Locate the cell with the specified text and output its (X, Y) center coordinate. 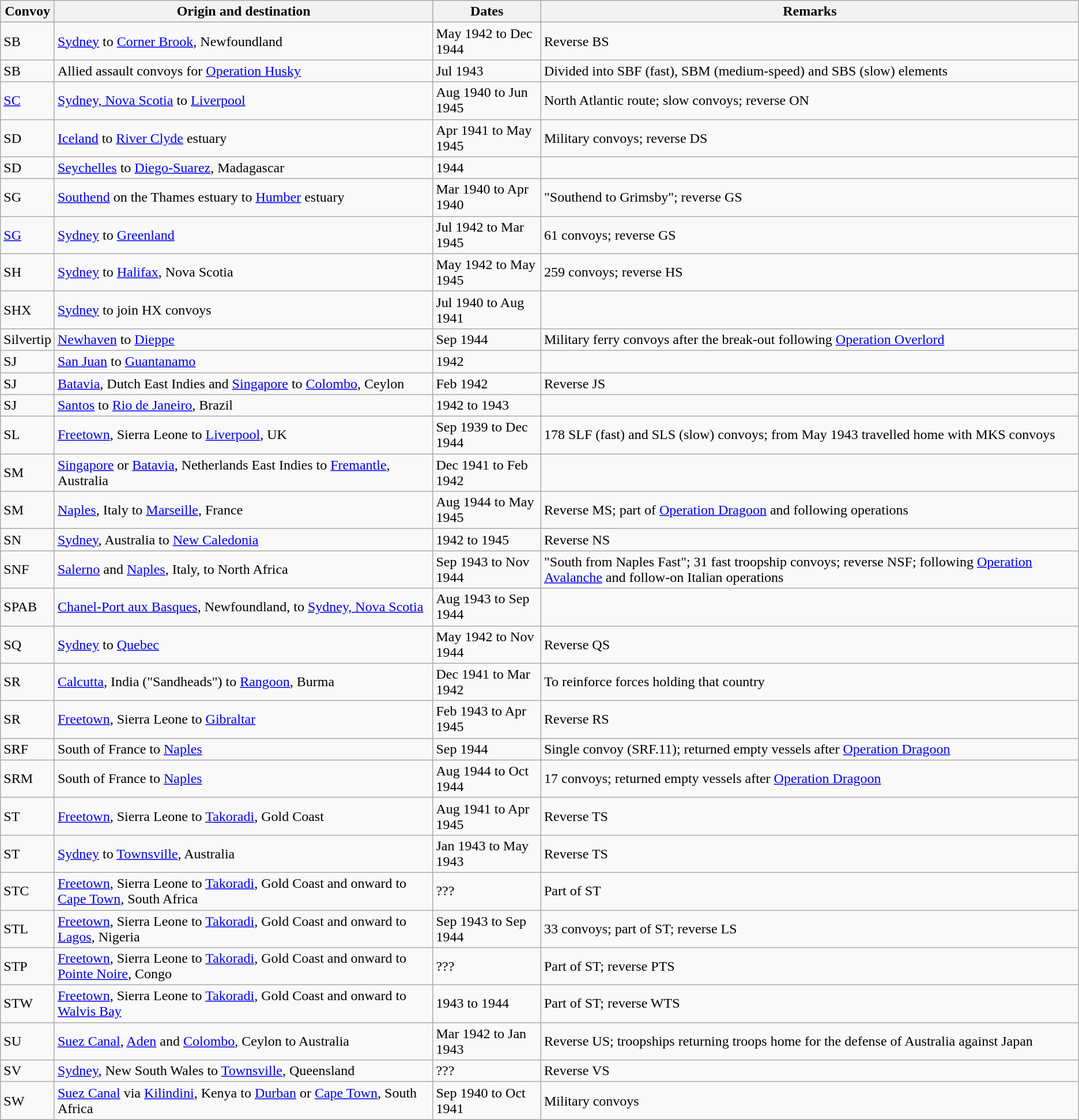
Feb 1942 (487, 383)
Singapore or Batavia, Netherlands East Indies to Fremantle, Australia (243, 472)
STP (28, 967)
SRF (28, 749)
North Atlantic route; slow convoys; reverse ON (809, 100)
May 1942 to May 1945 (487, 272)
Freetown, Sierra Leone to Gibraltar (243, 719)
259 convoys; reverse HS (809, 272)
"South from Naples Fast"; 31 fast troopship convoys; reverse NSF; following Operation Avalanche and follow-on Italian operations (809, 569)
Apr 1941 to May 1945 (487, 138)
SV (28, 1071)
Military convoys (809, 1100)
Southend on the Thames estuary to Humber estuary (243, 197)
Jul 1940 to Aug 1941 (487, 310)
To reinforce forces holding that country (809, 682)
May 1942 to Dec 1944 (487, 41)
San Juan to Guantanamo (243, 361)
Reverse VS (809, 1071)
Freetown, Sierra Leone to Takoradi, Gold Coast (243, 816)
Sydney, Nova Scotia to Liverpool (243, 100)
STC (28, 891)
Allied assault convoys for Operation Husky (243, 71)
Dates (487, 12)
SPAB (28, 607)
178 SLF (fast) and SLS (slow) convoys; from May 1943 travelled home with MKS convoys (809, 436)
Aug 1941 to Apr 1945 (487, 816)
SN (28, 540)
Sydney, Australia to New Caledonia (243, 540)
Iceland to River Clyde estuary (243, 138)
Freetown, Sierra Leone to Liverpool, UK (243, 436)
Sep 1939 to Dec 1944 (487, 436)
Aug 1944 to Oct 1944 (487, 779)
Single convoy (SRF.11); returned empty vessels after Operation Dragoon (809, 749)
"Southend to Grimsby"; reverse GS (809, 197)
61 convoys; reverse GS (809, 235)
Reverse RS (809, 719)
SQ (28, 644)
Origin and destination (243, 12)
Jan 1943 to May 1943 (487, 854)
Suez Canal, Aden and Colombo, Ceylon to Australia (243, 1042)
Jul 1942 to Mar 1945 (487, 235)
SRM (28, 779)
Sydney to Quebec (243, 644)
Sydney to Greenland (243, 235)
Batavia, Dutch East Indies and Singapore to Colombo, Ceylon (243, 383)
Sep 1943 to Nov 1944 (487, 569)
Divided into SBF (fast), SBM (medium-speed) and SBS (slow) elements (809, 71)
Aug 1940 to Jun 1945 (487, 100)
17 convoys; returned empty vessels after Operation Dragoon (809, 779)
Silvertip (28, 339)
Freetown, Sierra Leone to Takoradi, Gold Coast and onward to Walvis Bay (243, 1004)
Reverse US; troopships returning troops home for the defense of Australia against Japan (809, 1042)
SH (28, 272)
Reverse BS (809, 41)
Reverse NS (809, 540)
Reverse QS (809, 644)
Reverse MS; part of Operation Dragoon and following operations (809, 510)
Part of ST; reverse WTS (809, 1004)
Chanel-Port aux Basques, Newfoundland, to Sydney, Nova Scotia (243, 607)
SNF (28, 569)
Jul 1943 (487, 71)
Military convoys; reverse DS (809, 138)
STL (28, 929)
Sydney to Halifax, Nova Scotia (243, 272)
Dec 1941 to Feb 1942 (487, 472)
Sep 1943 to Sep 1944 (487, 929)
Aug 1943 to Sep 1944 (487, 607)
Military ferry convoys after the break-out following Operation Overlord (809, 339)
Sydney to Corner Brook, Newfoundland (243, 41)
Part of ST; reverse PTS (809, 967)
STW (28, 1004)
SW (28, 1100)
SHX (28, 310)
Sydney to join HX convoys (243, 310)
Santos to Rio de Janeiro, Brazil (243, 406)
Aug 1944 to May 1945 (487, 510)
33 convoys; part of ST; reverse LS (809, 929)
SU (28, 1042)
Sep 1940 to Oct 1941 (487, 1100)
Mar 1942 to Jan 1943 (487, 1042)
Salerno and Naples, Italy, to North Africa (243, 569)
1943 to 1944 (487, 1004)
Feb 1943 to Apr 1945 (487, 719)
Naples, Italy to Marseille, France (243, 510)
Sydney to Townsville, Australia (243, 854)
1942 to 1945 (487, 540)
1942 (487, 361)
Suez Canal via Kilindini, Kenya to Durban or Cape Town, South Africa (243, 1100)
Newhaven to Dieppe (243, 339)
Reverse JS (809, 383)
Sydney, New South Wales to Townsville, Queensland (243, 1071)
Part of ST (809, 891)
Freetown, Sierra Leone to Takoradi, Gold Coast and onward to Cape Town, South Africa (243, 891)
Calcutta, India ("Sandheads") to Rangoon, Burma (243, 682)
SL (28, 436)
Remarks (809, 12)
SC (28, 100)
Freetown, Sierra Leone to Takoradi, Gold Coast and onward to Pointe Noire, Congo (243, 967)
Seychelles to Diego-Suarez, Madagascar (243, 168)
May 1942 to Nov 1944 (487, 644)
Convoy (28, 12)
Freetown, Sierra Leone to Takoradi, Gold Coast and onward to Lagos, Nigeria (243, 929)
Mar 1940 to Apr 1940 (487, 197)
1944 (487, 168)
Dec 1941 to Mar 1942 (487, 682)
1942 to 1943 (487, 406)
